Determine the [X, Y] coordinate at the center of the cell enclosing the given text.  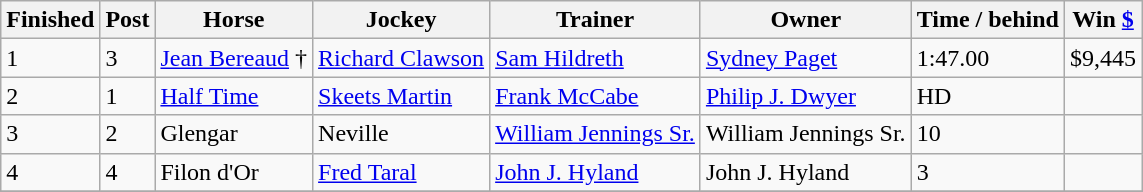
Trainer [596, 20]
Time / behind [988, 20]
Post [128, 20]
Sam Hildreth [596, 58]
Philip J. Dwyer [806, 96]
Fred Taral [402, 172]
10 [988, 134]
Jean Bereaud † [234, 58]
Frank McCabe [596, 96]
$9,445 [1102, 58]
Neville [402, 134]
Filon d'Or [234, 172]
HD [988, 96]
Richard Clawson [402, 58]
Owner [806, 20]
Jockey [402, 20]
Half Time [234, 96]
Horse [234, 20]
Win $ [1102, 20]
Glengar [234, 134]
Finished [50, 20]
1:47.00 [988, 58]
Skeets Martin [402, 96]
Sydney Paget [806, 58]
